Detect which cell encompasses the target text, then output its [x, y] center coordinate. 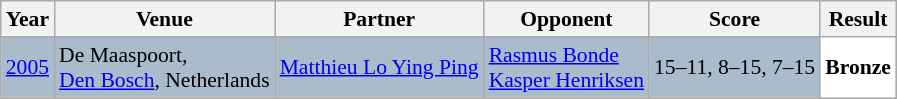
Bronze [858, 68]
Year [28, 19]
2005 [28, 68]
Matthieu Lo Ying Ping [380, 68]
Venue [164, 19]
Result [858, 19]
Rasmus Bonde Kasper Henriksen [566, 68]
Partner [380, 19]
Score [734, 19]
Opponent [566, 19]
De Maaspoort,Den Bosch, Netherlands [164, 68]
15–11, 8–15, 7–15 [734, 68]
